Output the (x, y) coordinate of the center of the cell containing the given text.  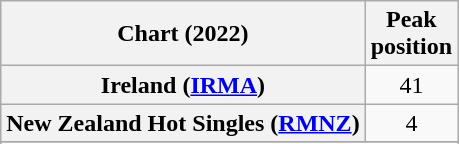
Chart (2022) (183, 34)
Peakposition (411, 34)
4 (411, 123)
New Zealand Hot Singles (RMNZ) (183, 123)
41 (411, 85)
Ireland (IRMA) (183, 85)
